Identify which cell holds the provided text, then report its (X, Y) central coordinate. 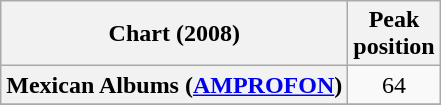
Chart (2008) (174, 34)
Peakposition (394, 34)
Mexican Albums (AMPROFON) (174, 85)
64 (394, 85)
